Return (x, y) of the center of cell containing provided text 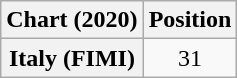
Italy (FIMI) (72, 58)
31 (190, 58)
Chart (2020) (72, 20)
Position (190, 20)
